Output the [X, Y] coordinate of the center of the cell containing the given text.  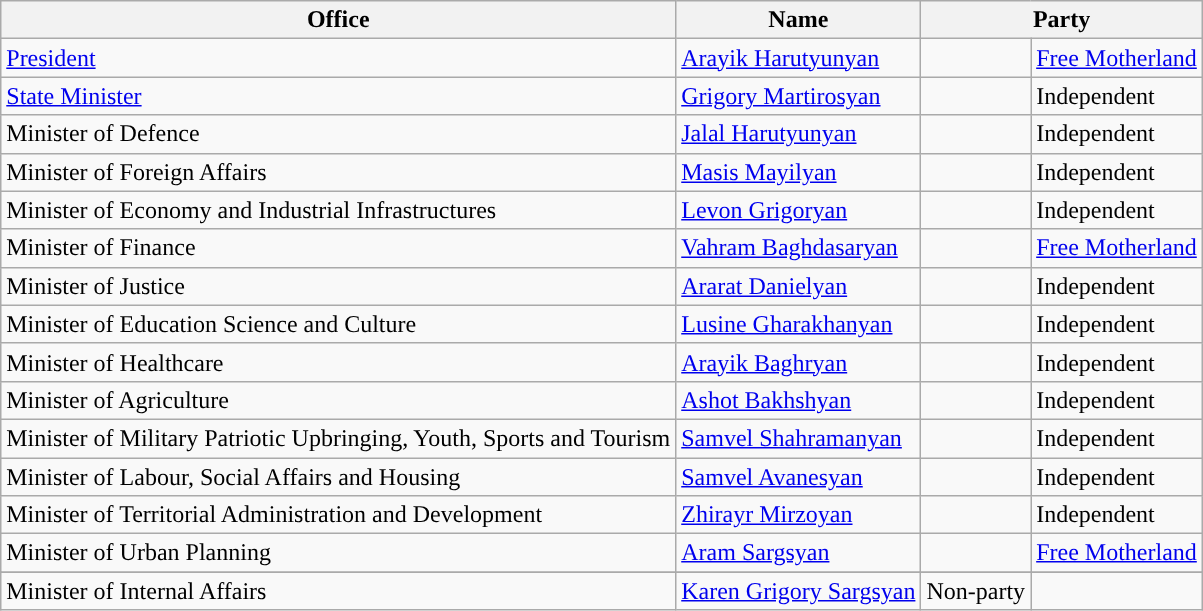
Karen Grigory Sargsyan [798, 591]
Non-party [976, 591]
Minister of Internal Affairs [338, 591]
Minister of Healthcare [338, 362]
Minister of Urban Planning [338, 553]
Minister of Justice [338, 286]
Levon Grigoryan [798, 210]
Minister of Defence [338, 134]
Arayik Baghryan [798, 362]
Masis Mayilyan [798, 172]
Minister of Education Science and Culture [338, 324]
President [338, 58]
Ararat Danielyan [798, 286]
Ashot Bakhshyan [798, 400]
Minister of Finance [338, 248]
Jalal Harutyunyan [798, 134]
Minister of Economy and Industrial Infrastructures [338, 210]
Office [338, 20]
Samvel Avanesyan [798, 477]
State Minister [338, 96]
Lusine Gharakhanyan [798, 324]
Minister of Foreign Affairs [338, 172]
Name [798, 20]
Minister of Agriculture [338, 400]
Grigory Martirosyan [798, 96]
Zhirayr Mirzoyan [798, 515]
Minister of Military Patriotic Upbringing, Youth, Sports and Tourism [338, 438]
Vahram Baghdasaryan [798, 248]
Aram Sargsyan [798, 553]
Minister of Labour, Social Affairs and Housing [338, 477]
Minister of Territorial Administration and Development [338, 515]
Samvel Shahramanyan [798, 438]
Arayik Harutyunyan [798, 58]
Party [1062, 20]
